Find where the given text appears and provide that cell's center as [X, Y] coordinate. 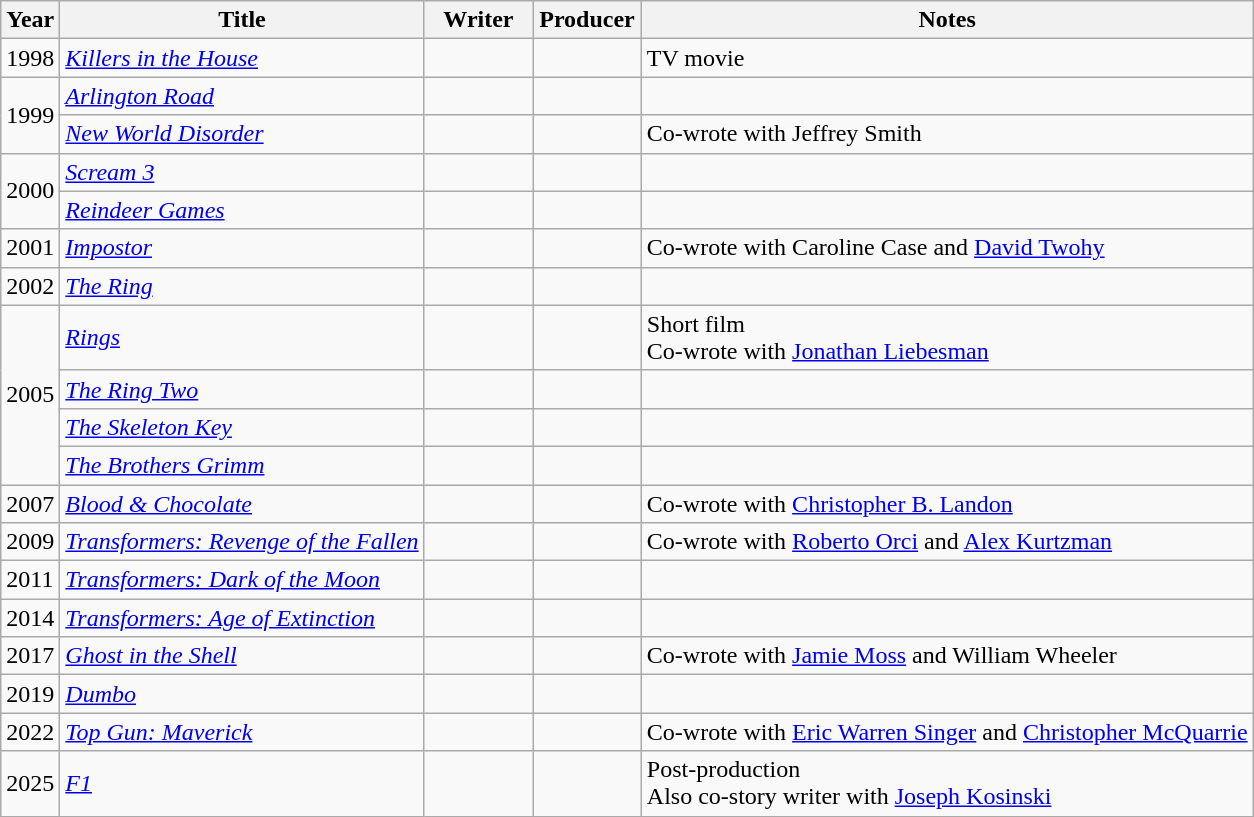
2007 [30, 503]
Rings [242, 338]
2001 [30, 248]
2014 [30, 618]
Co-wrote with Jeffrey Smith [947, 134]
Scream 3 [242, 172]
Ghost in the Shell [242, 656]
Writer [478, 20]
Notes [947, 20]
The Brothers Grimm [242, 465]
2000 [30, 191]
2019 [30, 694]
Co-wrote with Jamie Moss and William Wheeler [947, 656]
2009 [30, 542]
Co-wrote with Roberto Orci and Alex Kurtzman [947, 542]
Reindeer Games [242, 210]
The Skeleton Key [242, 427]
2002 [30, 286]
2017 [30, 656]
Transformers: Age of Extinction [242, 618]
Producer [588, 20]
The Ring Two [242, 389]
Killers in the House [242, 58]
2011 [30, 580]
Title [242, 20]
2025 [30, 784]
Impostor [242, 248]
The Ring [242, 286]
Post-productionAlso co-story writer with Joseph Kosinski [947, 784]
TV movie [947, 58]
Blood & Chocolate [242, 503]
Transformers: Revenge of the Fallen [242, 542]
Year [30, 20]
F1 [242, 784]
Arlington Road [242, 96]
2005 [30, 394]
Dumbo [242, 694]
Top Gun: Maverick [242, 732]
1998 [30, 58]
New World Disorder [242, 134]
Transformers: Dark of the Moon [242, 580]
Co-wrote with Christopher B. Landon [947, 503]
2022 [30, 732]
Short filmCo-wrote with Jonathan Liebesman [947, 338]
1999 [30, 115]
Co-wrote with Caroline Case and David Twohy [947, 248]
Co-wrote with Eric Warren Singer and Christopher McQuarrie [947, 732]
